Find where the given text appears and provide that cell's center as [X, Y] coordinate. 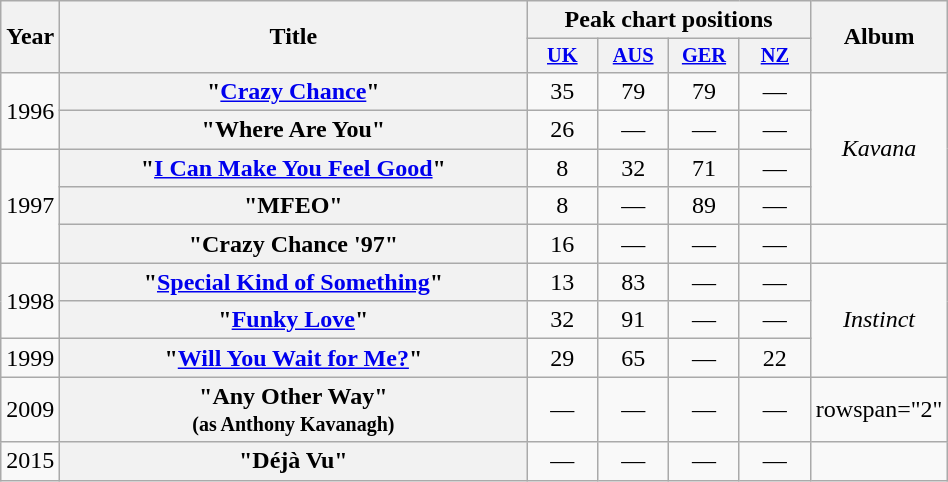
Album [879, 37]
35 [562, 91]
"MFEO" [294, 206]
89 [704, 206]
"Any Other Way"(as Anthony Kavanagh) [294, 410]
29 [562, 358]
"Déjà Vu" [294, 461]
"I Can Make You Feel Good" [294, 168]
Year [30, 37]
1999 [30, 358]
"Will You Wait for Me?" [294, 358]
1997 [30, 206]
2015 [30, 461]
Instinct [879, 320]
Peak chart positions [668, 20]
"Special Kind of Something" [294, 282]
13 [562, 282]
AUS [634, 56]
22 [774, 358]
91 [634, 320]
UK [562, 56]
16 [562, 244]
NZ [774, 56]
"Crazy Chance '97" [294, 244]
83 [634, 282]
"Funky Love" [294, 320]
GER [704, 56]
Kavana [879, 148]
"Where Are You" [294, 130]
71 [704, 168]
2009 [30, 410]
"Crazy Chance" [294, 91]
Title [294, 37]
rowspan="2" [879, 410]
1998 [30, 301]
65 [634, 358]
26 [562, 130]
1996 [30, 110]
